For the text-containing cell, return its midpoint in [x, y] coordinate format. 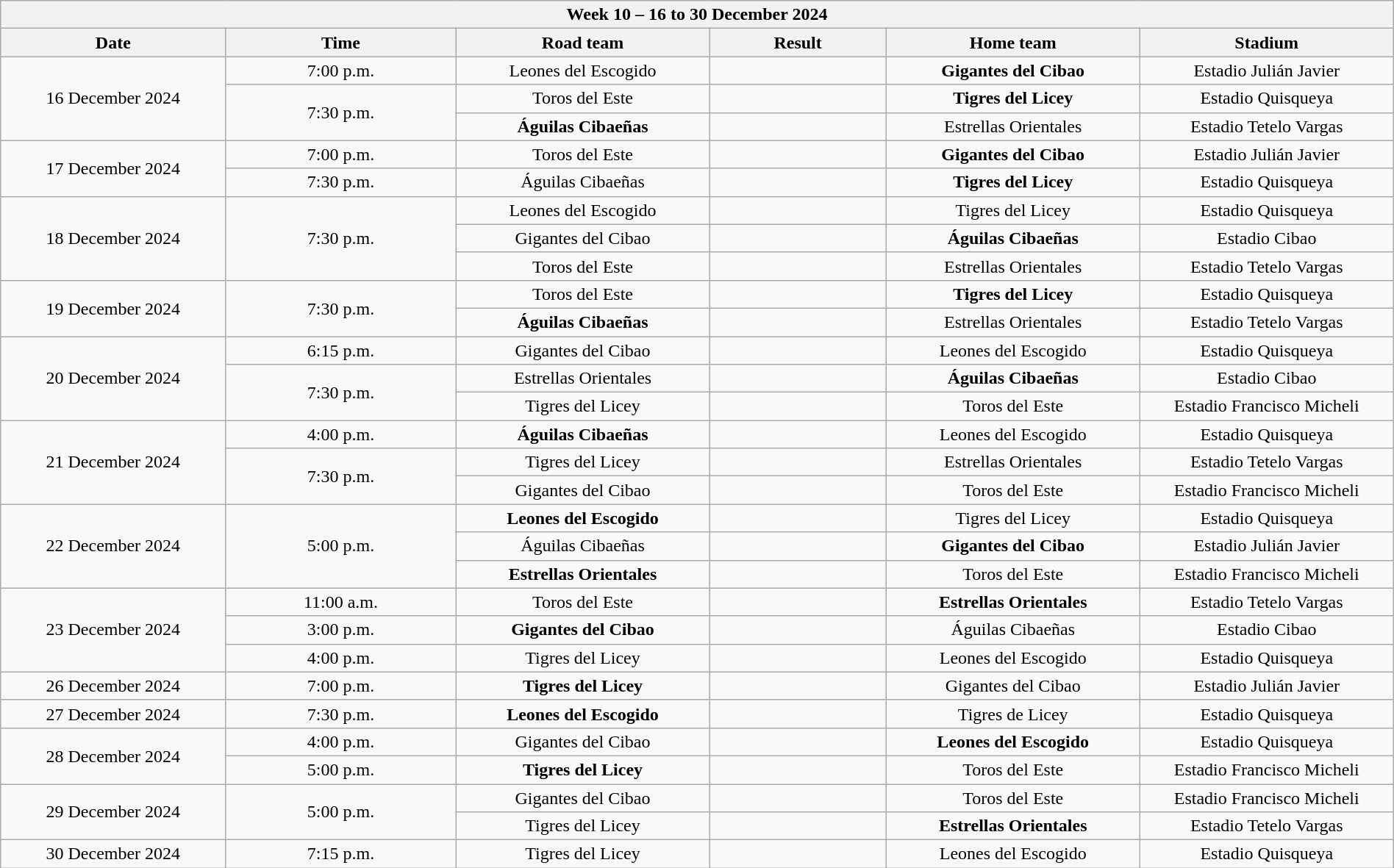
18 December 2024 [113, 238]
27 December 2024 [113, 714]
30 December 2024 [113, 854]
Tigres de Licey [1013, 714]
21 December 2024 [113, 462]
Road team [582, 43]
Result [798, 43]
Stadium [1266, 43]
11:00 a.m. [341, 602]
22 December 2024 [113, 546]
19 December 2024 [113, 308]
20 December 2024 [113, 379]
Home team [1013, 43]
28 December 2024 [113, 756]
Date [113, 43]
26 December 2024 [113, 686]
3:00 p.m. [341, 630]
16 December 2024 [113, 98]
17 December 2024 [113, 168]
6:15 p.m. [341, 351]
Week 10 – 16 to 30 December 2024 [697, 15]
Time [341, 43]
7:15 p.m. [341, 854]
29 December 2024 [113, 811]
23 December 2024 [113, 630]
